Detect which cell encompasses the target text, then output its (X, Y) center coordinate. 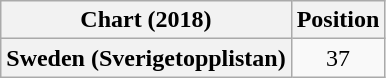
Sweden (Sverigetopplistan) (146, 58)
37 (338, 58)
Position (338, 20)
Chart (2018) (146, 20)
